Extract the [x, y] coordinate from the center of the cell holding the provided text.  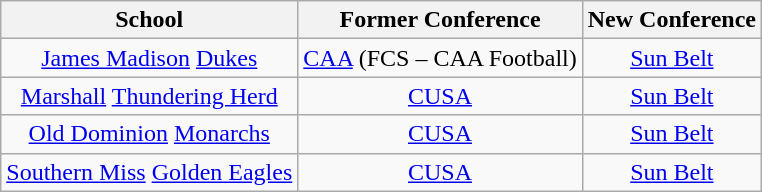
Old Dominion Monarchs [150, 134]
Southern Miss Golden Eagles [150, 172]
CAA (FCS – CAA Football) [440, 58]
Marshall Thundering Herd [150, 96]
James Madison Dukes [150, 58]
School [150, 20]
Former Conference [440, 20]
New Conference [672, 20]
